Detect which cell encompasses the target text, then output its (x, y) center coordinate. 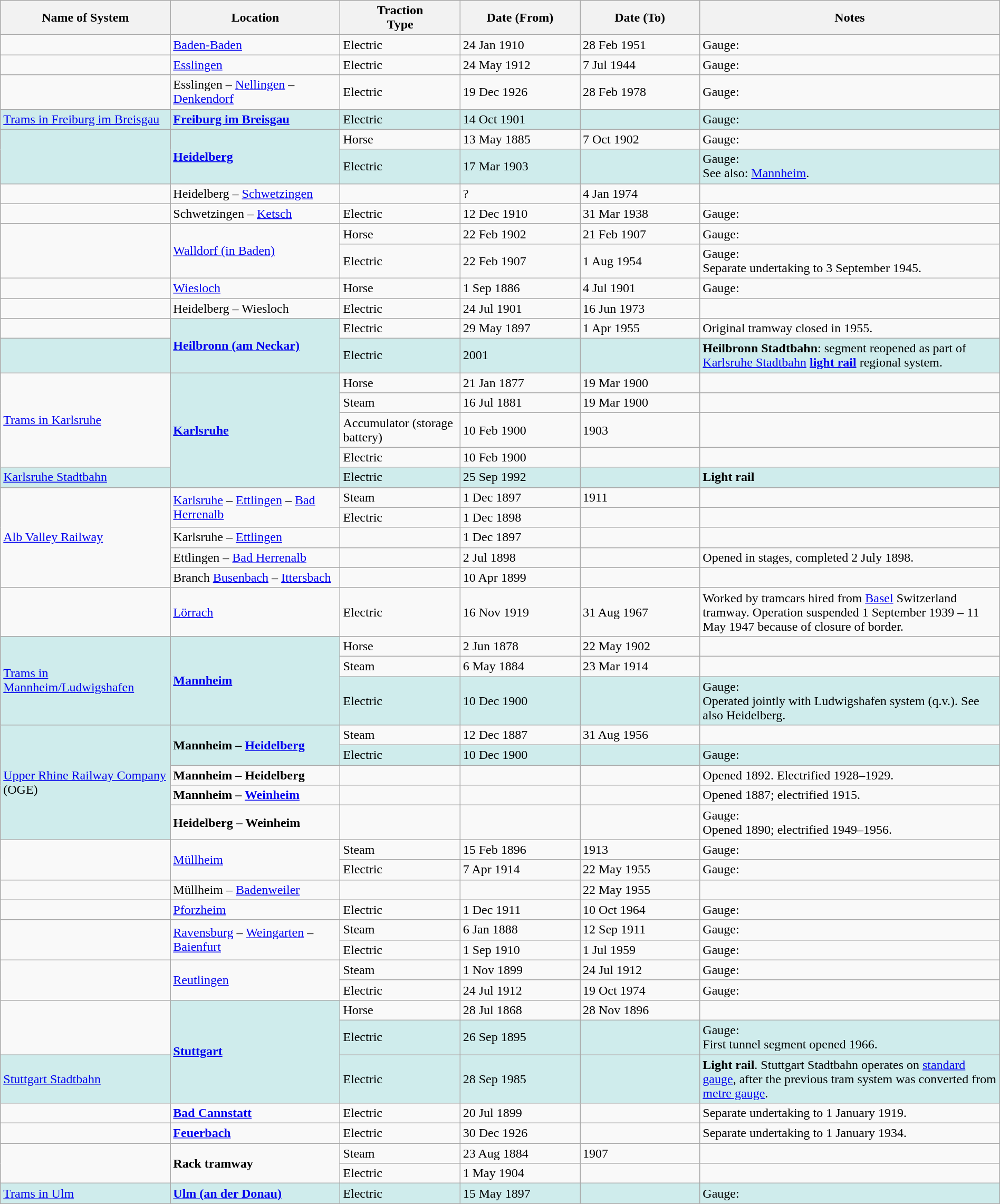
TractionType (400, 18)
7 Jul 1944 (640, 65)
Date (To) (640, 18)
Heilbronn Stadtbahn: segment reopened as part of Karlsruhe Stadtbahn light rail regional system. (850, 355)
21 Jan 1877 (520, 383)
Stuttgart Stadtbahn (85, 1079)
Date (From) (520, 18)
Gauge: Opened 1890; electrified 1949–1956. (850, 823)
Light rail (850, 477)
29 May 1897 (520, 329)
28 Nov 1896 (640, 1010)
21 Feb 1907 (640, 234)
7 Apr 1914 (520, 870)
15 May 1897 (520, 1193)
25 Sep 1992 (520, 477)
28 Feb 1951 (640, 45)
24 Jul 1901 (520, 309)
Esslingen (255, 65)
1 May 1904 (520, 1173)
Trams in Mannheim/Ludwigshafen (85, 680)
1 Dec 1911 (520, 910)
Bad Cannstatt (255, 1113)
Opened 1892. Electrified 1928–1929. (850, 775)
Karlsruhe – Ettlingen – Bad Herrenalb (255, 507)
Gauge: First tunnel segment opened 1966. (850, 1037)
Branch Busenbach – Ittersbach (255, 577)
1911 (640, 497)
Trams in Freiburg im Breisgau (85, 119)
Heidelberg – Weinheim (255, 823)
Schwetzingen – Ketsch (255, 214)
15 Feb 1896 (520, 850)
Wiesloch (255, 288)
24 Jan 1910 (520, 45)
Original tramway closed in 1955. (850, 329)
Name of System (85, 18)
Karlsruhe – Ettlingen (255, 537)
20 Jul 1899 (520, 1113)
? (520, 194)
4 Jan 1974 (640, 194)
6 Jan 1888 (520, 930)
22 Feb 1902 (520, 234)
Müllheim (255, 860)
16 Jul 1881 (520, 403)
Ettlingen – Bad Herrenalb (255, 557)
Location (255, 18)
31 Aug 1956 (640, 735)
1907 (640, 1153)
1 Dec 1898 (520, 517)
Heilbronn (am Neckar) (255, 346)
28 Sep 1985 (520, 1079)
12 Dec 1887 (520, 735)
Pforzheim (255, 910)
Baden-Baden (255, 45)
Mannheim (255, 680)
Trams in Ulm (85, 1193)
14 Oct 1901 (520, 119)
1 Jul 1959 (640, 950)
28 Feb 1978 (640, 92)
13 May 1885 (520, 139)
1 Apr 1955 (640, 329)
Heidelberg – Wiesloch (255, 309)
Stuttgart (255, 1052)
Separate undertaking to 1 January 1919. (850, 1113)
Worked by tramcars hired from Basel Switzerland tramway. Operation suspended 1 September 1939 – 11 May 1947 because of closure of border. (850, 612)
7 Oct 1902 (640, 139)
Separate undertaking to 1 January 1934. (850, 1133)
Reutlingen (255, 980)
Opened in stages, completed 2 July 1898. (850, 557)
2 Jul 1898 (520, 557)
Heidelberg – Schwetzingen (255, 194)
Ulm (an der Donau) (255, 1193)
16 Jun 1973 (640, 309)
Opened 1887; electrified 1915. (850, 795)
4 Jul 1901 (640, 288)
28 Jul 1868 (520, 1010)
Gauge: See also: Mannheim. (850, 167)
16 Nov 1919 (520, 612)
1 Sep 1886 (520, 288)
17 Mar 1903 (520, 167)
22 Feb 1907 (520, 261)
10 Apr 1899 (520, 577)
26 Sep 1895 (520, 1037)
6 May 1884 (520, 666)
19 Oct 1974 (640, 990)
1 Nov 1899 (520, 970)
1 Aug 1954 (640, 261)
Esslingen – Nellingen – Denkendorf (255, 92)
1903 (640, 430)
Light rail. Stuttgart Stadtbahn operates on standard gauge, after the previous tram system was converted from metre gauge. (850, 1079)
Accumulator (storage battery) (400, 430)
31 Mar 1938 (640, 214)
Lörrach (255, 612)
Gauge: Separate undertaking to 3 September 1945. (850, 261)
Freiburg im Breisgau (255, 119)
19 Dec 1926 (520, 92)
Trams in Karlsruhe (85, 420)
31 Aug 1967 (640, 612)
Rack tramway (255, 1163)
22 May 1902 (640, 646)
Notes (850, 18)
Alb Valley Railway (85, 537)
1 Sep 1910 (520, 950)
Gauge: Operated jointly with Ludwigshafen system (q.v.). See also Heidelberg. (850, 700)
Mannheim – Weinheim (255, 795)
10 Oct 1964 (640, 910)
Feuerbach (255, 1133)
23 Mar 1914 (640, 666)
Müllheim – Badenweiler (255, 890)
Upper Rhine Railway Company (OGE) (85, 783)
Ravensburg – Weingarten – Baienfurt (255, 940)
Heidelberg (255, 156)
1913 (640, 850)
12 Dec 1910 (520, 214)
Karlsruhe Stadtbahn (85, 477)
23 Aug 1884 (520, 1153)
2001 (520, 355)
Walldorf (in Baden) (255, 251)
30 Dec 1926 (520, 1133)
2 Jun 1878 (520, 646)
Karlsruhe (255, 430)
12 Sep 1911 (640, 930)
24 May 1912 (520, 65)
